Provide the (X, Y) coordinate of the cell's center where the given text is located.  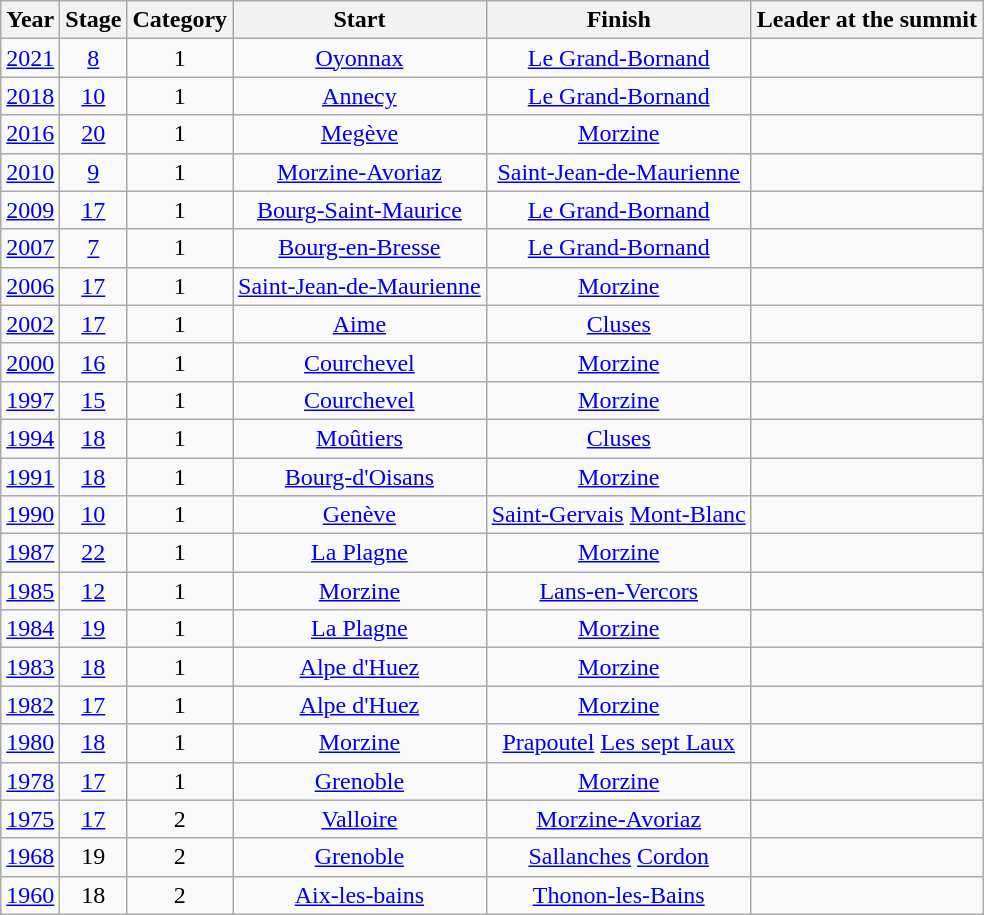
7 (94, 248)
1978 (30, 781)
15 (94, 400)
2000 (30, 362)
1980 (30, 743)
Year (30, 20)
Genève (360, 515)
Bourg-en-Bresse (360, 248)
2006 (30, 286)
1968 (30, 857)
2002 (30, 324)
Moûtiers (360, 438)
8 (94, 58)
22 (94, 553)
Sallanches Cordon (618, 857)
1975 (30, 819)
Bourg-Saint-Maurice (360, 210)
Leader at the summit (866, 20)
1991 (30, 477)
Prapoutel Les sept Laux (618, 743)
Annecy (360, 96)
1984 (30, 629)
Saint-Gervais Mont-Blanc (618, 515)
2007 (30, 248)
Megève (360, 134)
2016 (30, 134)
2018 (30, 96)
Finish (618, 20)
2009 (30, 210)
Stage (94, 20)
1997 (30, 400)
1985 (30, 591)
1983 (30, 667)
Start (360, 20)
Category (180, 20)
Aime (360, 324)
1960 (30, 895)
Lans-en-Vercors (618, 591)
Bourg-d'Oisans (360, 477)
2021 (30, 58)
9 (94, 172)
1994 (30, 438)
1990 (30, 515)
Thonon-les-Bains (618, 895)
12 (94, 591)
2010 (30, 172)
16 (94, 362)
1987 (30, 553)
Oyonnax (360, 58)
Aix-les-bains (360, 895)
1982 (30, 705)
Valloire (360, 819)
20 (94, 134)
